Determine the [x, y] coordinate at the center of the cell enclosing the given text.  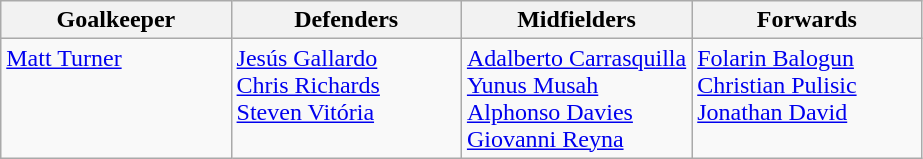
Goalkeeper [116, 20]
Jesús Gallardo Chris Richards Steven Vitória [346, 98]
Folarin Balogun Christian Pulisic Jonathan David [807, 98]
Matt Turner [116, 98]
Midfielders [576, 20]
Forwards [807, 20]
Adalberto Carrasquilla Yunus Musah Alphonso Davies Giovanni Reyna [576, 98]
Defenders [346, 20]
